Determine the [X, Y] coordinate at the center of the cell enclosing the given text.  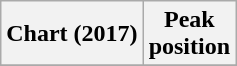
Peak position [189, 34]
Chart (2017) [72, 34]
